Determine the [x, y] coordinate at the center of the cell enclosing the given text.  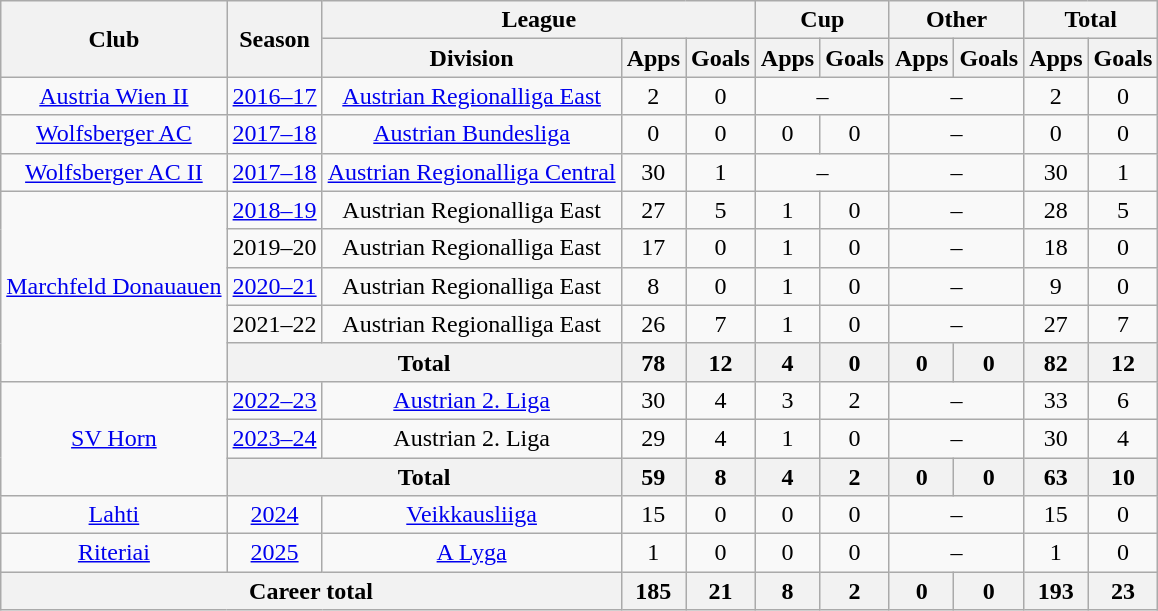
Club [114, 39]
Other [956, 20]
78 [653, 362]
29 [653, 438]
2019–20 [274, 248]
21 [721, 591]
18 [1056, 248]
Career total [311, 591]
Riteriai [114, 553]
28 [1056, 210]
193 [1056, 591]
SV Horn [114, 438]
Veikkausliiga [472, 515]
33 [1056, 400]
63 [1056, 477]
6 [1123, 400]
17 [653, 248]
185 [653, 591]
Wolfsberger AC II [114, 172]
Wolfsberger AC [114, 134]
Austrian Bundesliga [472, 134]
2025 [274, 553]
2018–19 [274, 210]
26 [653, 324]
9 [1056, 286]
2023–24 [274, 438]
2020–21 [274, 286]
Austrian Regionalliga Central [472, 172]
2022–23 [274, 400]
A Lyga [472, 553]
Marchfeld Donauauen [114, 286]
82 [1056, 362]
2024 [274, 515]
Division [472, 58]
23 [1123, 591]
Lahti [114, 515]
10 [1123, 477]
League [538, 20]
3 [787, 400]
Season [274, 39]
Cup [822, 20]
2016–17 [274, 96]
59 [653, 477]
Austria Wien II [114, 96]
2021–22 [274, 324]
